Find where the given text appears and provide that cell's center as (X, Y) coordinate. 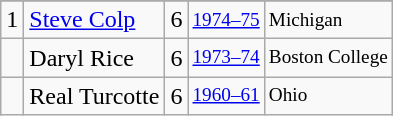
Ohio (328, 96)
Boston College (328, 58)
1974–75 (226, 20)
Real Turcotte (94, 96)
1973–74 (226, 58)
Daryl Rice (94, 58)
1 (12, 20)
Steve Colp (94, 20)
Michigan (328, 20)
1960–61 (226, 96)
